For the text-containing cell, return its midpoint in [x, y] coordinate format. 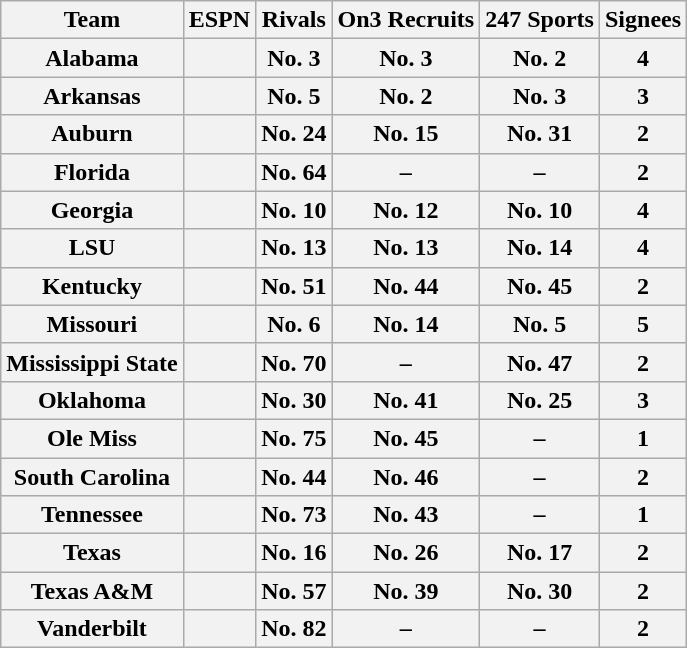
No. 82 [294, 629]
No. 16 [294, 553]
Arkansas [92, 96]
Missouri [92, 324]
No. 64 [294, 172]
No. 17 [540, 553]
No. 15 [406, 134]
No. 75 [294, 438]
Vanderbilt [92, 629]
No. 43 [406, 515]
Rivals [294, 20]
No. 73 [294, 515]
Texas A&M [92, 591]
LSU [92, 248]
Georgia [92, 210]
Alabama [92, 58]
No. 25 [540, 400]
No. 70 [294, 362]
No. 41 [406, 400]
On3 Recruits [406, 20]
Tennessee [92, 515]
247 Sports [540, 20]
No. 57 [294, 591]
No. 24 [294, 134]
No. 31 [540, 134]
5 [642, 324]
Signees [642, 20]
Kentucky [92, 286]
No. 47 [540, 362]
Oklahoma [92, 400]
Auburn [92, 134]
ESPN [219, 20]
Texas [92, 553]
Team [92, 20]
No. 6 [294, 324]
Florida [92, 172]
No. 12 [406, 210]
No. 51 [294, 286]
No. 46 [406, 477]
South Carolina [92, 477]
Ole Miss [92, 438]
No. 39 [406, 591]
Mississippi State [92, 362]
No. 26 [406, 553]
